Return the [x, y] coordinate for the center point of the cell that contains the specified text.  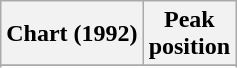
Chart (1992) [72, 34]
Peakposition [189, 34]
